Determine the (x, y) coordinate at the center of the cell enclosing the given text.  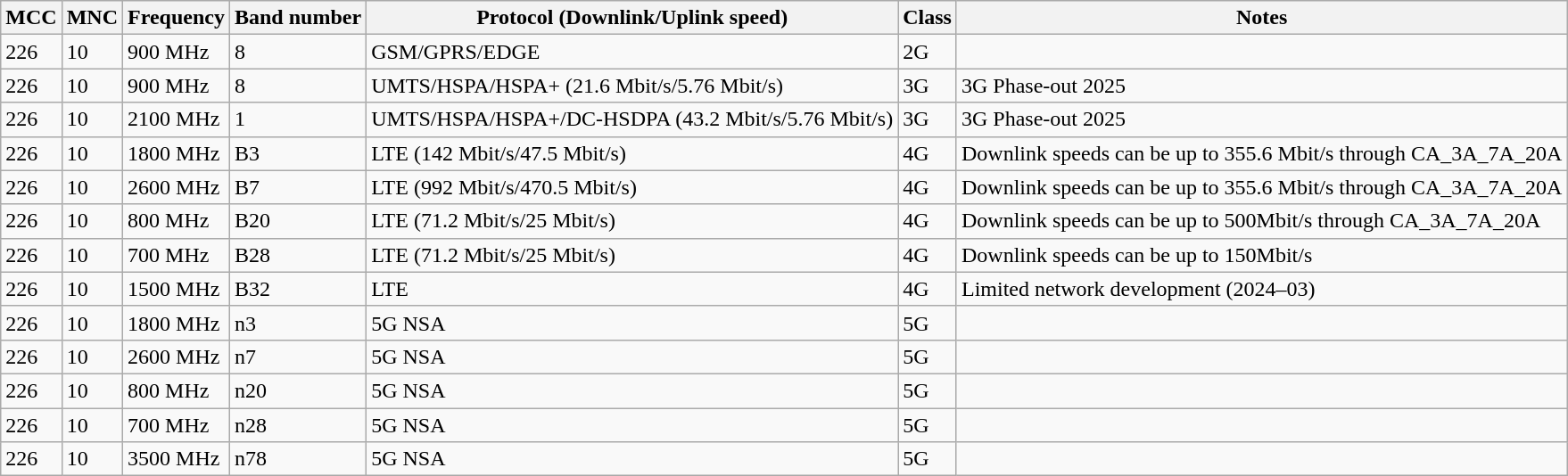
Downlink speeds can be up to 150Mbit/s (1261, 255)
Band number (298, 18)
LTE (992 Mbit/s/470.5 Mbit/s) (632, 187)
Frequency (177, 18)
Notes (1261, 18)
GSM/GPRS/EDGE (632, 52)
UMTS/HSPA/HSPA+/DC-HSDPA (43.2 Mbit/s/5.76 Mbit/s) (632, 119)
LTE (632, 289)
2100 MHz (177, 119)
MCC (31, 18)
Limited network development (2024–03) (1261, 289)
B32 (298, 289)
n20 (298, 390)
UMTS/HSPA/HSPA+ (21.6 Mbit/s/5.76 Mbit/s) (632, 86)
3500 MHz (177, 459)
2G (928, 52)
n3 (298, 323)
B28 (298, 255)
1 (298, 119)
Class (928, 18)
1500 MHz (177, 289)
B20 (298, 221)
B3 (298, 153)
Protocol (Downlink/Uplink speed) (632, 18)
B7 (298, 187)
n78 (298, 459)
Downlink speeds can be up to 500Mbit/s through CA_3A_7A_20A (1261, 221)
n28 (298, 425)
n7 (298, 357)
MNC (92, 18)
LTE (142 Mbit/s/47.5 Mbit/s) (632, 153)
